Find where the given text appears and provide that cell's center as (X, Y) coordinate. 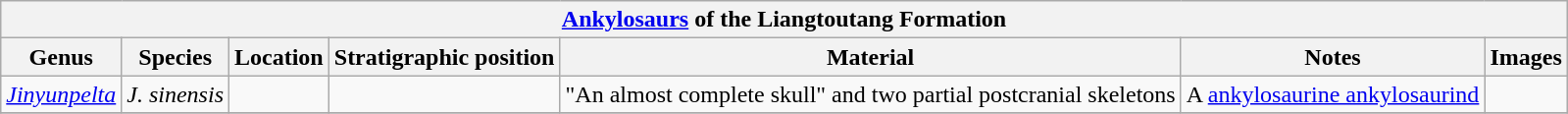
Location (279, 57)
Material (871, 57)
Images (1526, 57)
Ankylosaurs of the Liangtoutang Formation (784, 20)
"An almost complete skull" and two partial postcranial skeletons (871, 94)
Jinyunpelta (61, 94)
Genus (61, 57)
J. sinensis (176, 94)
A ankylosaurine ankylosaurind (1333, 94)
Notes (1333, 57)
Stratigraphic position (444, 57)
Species (176, 57)
